Output the [X, Y] coordinate of the center of the cell containing the given text.  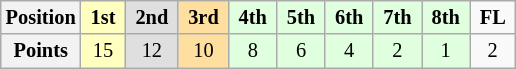
7th [397, 17]
6th [349, 17]
10 [203, 51]
2nd [152, 17]
6 [301, 51]
4 [349, 51]
Points [41, 51]
12 [152, 51]
15 [104, 51]
FL [493, 17]
3rd [203, 17]
1 [446, 51]
4th [253, 17]
5th [301, 17]
Position [41, 17]
8th [446, 17]
1st [104, 17]
8 [253, 51]
